From the cell containing the given text, extract its center point as [X, Y] coordinate. 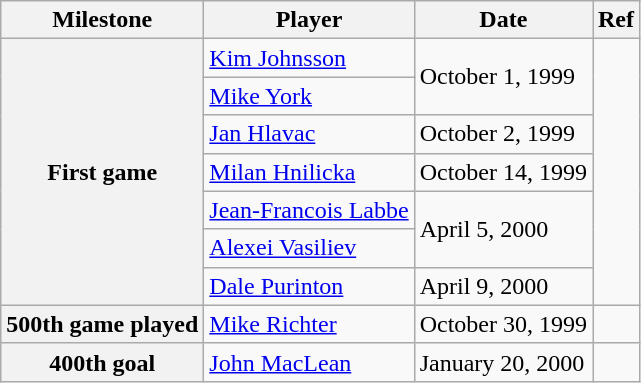
Player [309, 20]
April 5, 2000 [503, 229]
Milestone [102, 20]
October 30, 1999 [503, 324]
Jean-Francois Labbe [309, 210]
Mike York [309, 96]
Ref [616, 20]
First game [102, 172]
Kim Johnsson [309, 58]
John MacLean [309, 362]
Mike Richter [309, 324]
500th game played [102, 324]
Jan Hlavac [309, 134]
January 20, 2000 [503, 362]
Milan Hnilicka [309, 172]
400th goal [102, 362]
October 14, 1999 [503, 172]
April 9, 2000 [503, 286]
Alexei Vasiliev [309, 248]
October 1, 1999 [503, 77]
October 2, 1999 [503, 134]
Date [503, 20]
Dale Purinton [309, 286]
